Locate the cell with the specified text and output its [x, y] center coordinate. 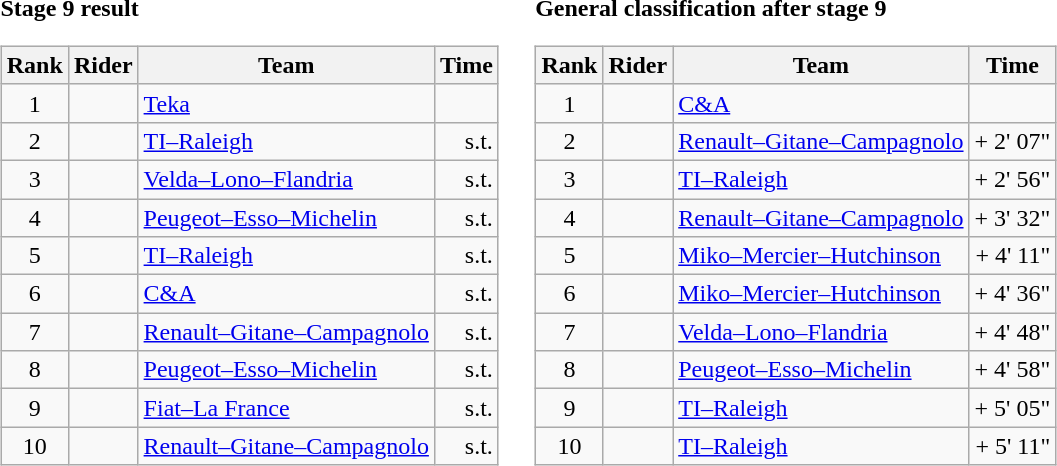
+ 4' 36" [1012, 294]
Fiat–La France [286, 408]
+ 3' 32" [1012, 217]
+ 2' 07" [1012, 141]
Teka [286, 103]
+ 5' 11" [1012, 446]
+ 2' 56" [1012, 179]
+ 4' 48" [1012, 332]
+ 5' 05" [1012, 408]
+ 4' 58" [1012, 370]
+ 4' 11" [1012, 256]
